Output the [x, y] coordinate of the center of the cell containing the given text.  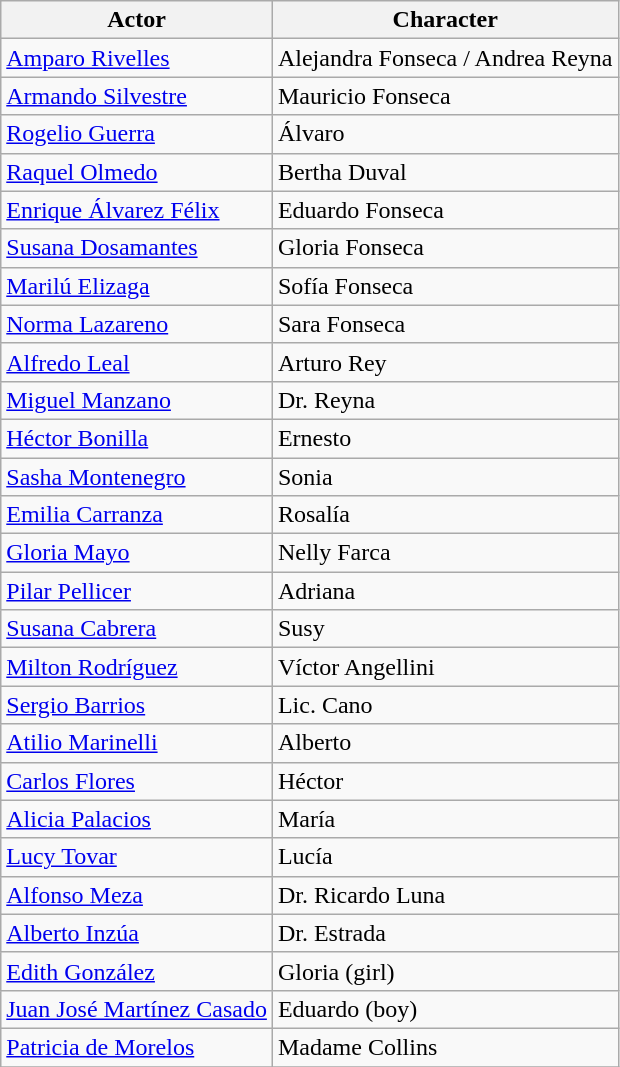
Alicia Palacios [137, 819]
Susy [445, 629]
Miguel Manzano [137, 400]
Dr. Estrada [445, 933]
Adriana [445, 591]
Madame Collins [445, 1047]
Carlos Flores [137, 781]
Eduardo (boy) [445, 1009]
Sonia [445, 477]
Héctor [445, 781]
Milton Rodríguez [137, 667]
Álvaro [445, 134]
Arturo Rey [445, 362]
Mauricio Fonseca [445, 96]
Lic. Cano [445, 705]
Norma Lazareno [137, 324]
Edith González [137, 971]
Ernesto [445, 438]
Gloria Fonseca [445, 248]
Sofía Fonseca [445, 286]
Lucy Tovar [137, 857]
Enrique Álvarez Félix [137, 210]
Juan José Martínez Casado [137, 1009]
Alfredo Leal [137, 362]
Sergio Barrios [137, 705]
Susana Cabrera [137, 629]
Atilio Marinelli [137, 743]
Sara Fonseca [445, 324]
Pilar Pellicer [137, 591]
Dr. Reyna [445, 400]
Alberto [445, 743]
Marilú Elizaga [137, 286]
Dr. Ricardo Luna [445, 895]
Sasha Montenegro [137, 477]
Raquel Olmedo [137, 172]
Víctor Angellini [445, 667]
Gloria (girl) [445, 971]
Armando Silvestre [137, 96]
Nelly Farca [445, 553]
Alejandra Fonseca / Andrea Reyna [445, 58]
Actor [137, 20]
Amparo Rivelles [137, 58]
Character [445, 20]
Eduardo Fonseca [445, 210]
Bertha Duval [445, 172]
María [445, 819]
Gloria Mayo [137, 553]
Lucía [445, 857]
Rogelio Guerra [137, 134]
Héctor Bonilla [137, 438]
Patricia de Morelos [137, 1047]
Rosalía [445, 515]
Susana Dosamantes [137, 248]
Alfonso Meza [137, 895]
Alberto Inzúa [137, 933]
Emilia Carranza [137, 515]
